Scan for the cell matching the given text and deliver its [x, y] coordinate at center. 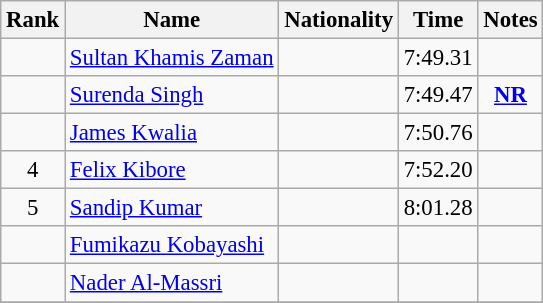
Surenda Singh [172, 95]
Sandip Kumar [172, 208]
Nader Al-Massri [172, 283]
Nationality [338, 20]
Felix Kibore [172, 170]
4 [33, 170]
7:52.20 [438, 170]
NR [510, 95]
5 [33, 208]
8:01.28 [438, 208]
James Kwalia [172, 133]
7:50.76 [438, 133]
Rank [33, 20]
Name [172, 20]
Sultan Khamis Zaman [172, 58]
7:49.47 [438, 95]
7:49.31 [438, 58]
Time [438, 20]
Notes [510, 20]
Fumikazu Kobayashi [172, 245]
